Scan for the cell matching the given text and deliver its (X, Y) coordinate at center. 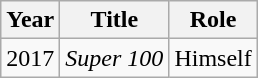
Himself (213, 58)
Year (30, 20)
Title (114, 20)
Super 100 (114, 58)
2017 (30, 58)
Role (213, 20)
